For the text-containing cell, return its midpoint in [x, y] coordinate format. 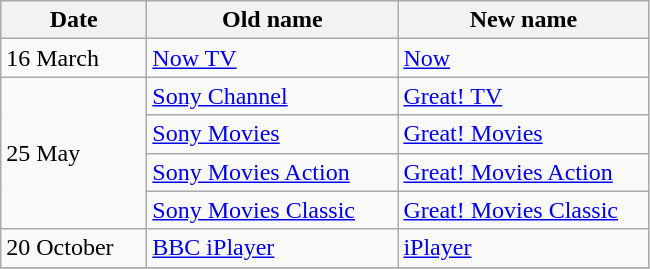
Sony Movies Classic [272, 210]
Sony Channel [272, 96]
Sony Movies Action [272, 172]
Sony Movies [272, 134]
Great! Movies Classic [524, 210]
Now [524, 58]
16 March [74, 58]
20 October [74, 248]
New name [524, 20]
Great! Movies [524, 134]
iPlayer [524, 248]
25 May [74, 153]
Great! TV [524, 96]
Date [74, 20]
BBC iPlayer [272, 248]
Now TV [272, 58]
Old name [272, 20]
Great! Movies Action [524, 172]
